Extract the (X, Y) coordinate from the center of the cell holding the provided text.  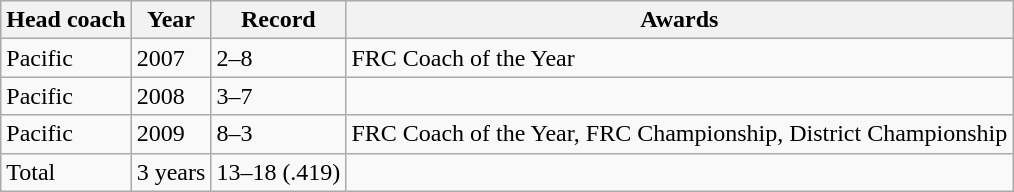
8–3 (278, 134)
2007 (171, 58)
FRC Coach of the Year (680, 58)
2008 (171, 96)
Awards (680, 20)
3 years (171, 172)
Head coach (66, 20)
2009 (171, 134)
FRC Coach of the Year, FRC Championship, District Championship (680, 134)
2–8 (278, 58)
Record (278, 20)
13–18 (.419) (278, 172)
3–7 (278, 96)
Total (66, 172)
Year (171, 20)
